Find where the given text appears and provide that cell's center as [x, y] coordinate. 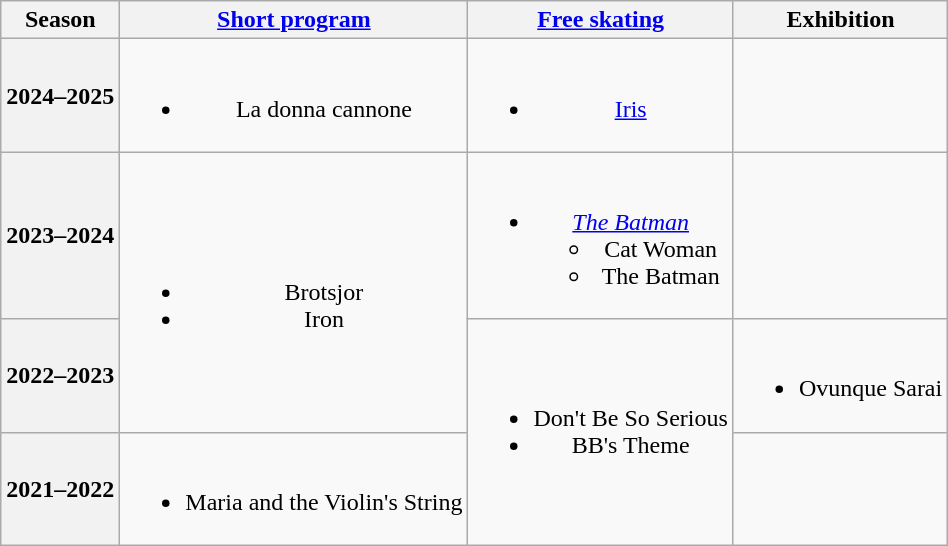
Short program [294, 20]
Exhibition [840, 20]
Brotsjor Iron [294, 292]
2022–2023 [60, 376]
Free skating [600, 20]
2024–2025 [60, 96]
Iris [600, 96]
La donna cannone [294, 96]
Don't Be So Serious BB's Theme [600, 432]
Ovunque Sarai [840, 376]
Maria and the Violin's String [294, 488]
2023–2024 [60, 236]
2021–2022 [60, 488]
Season [60, 20]
The BatmanCat WomanThe Batman [600, 236]
